Locate the cell with the specified text and output its [X, Y] center coordinate. 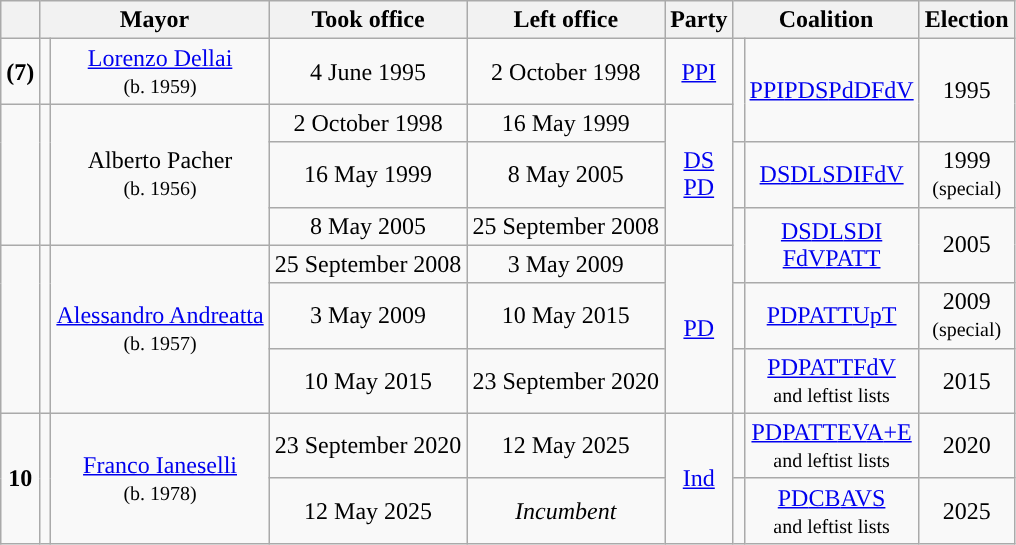
Ind [699, 478]
1999(special) [966, 174]
2020 [966, 446]
4 June 1995 [368, 72]
DSDLSDIFdVPATT [832, 245]
Election [966, 20]
Left office [566, 20]
Coalition [826, 20]
Incumbent [566, 510]
Party [699, 20]
2015 [966, 380]
PDPATTUpT [832, 316]
Alessandro Andreatta(b. 1957) [160, 329]
10 [20, 478]
DSPD [699, 174]
(7) [20, 72]
2005 [966, 245]
DSDLSDIFdV [832, 174]
PPI [699, 72]
1995 [966, 90]
2025 [966, 510]
PDPATTFdVand leftist lists [832, 380]
PPIPDSPdDFdV [832, 90]
Lorenzo Dellai(b. 1959) [160, 72]
Franco Ianeselli(b. 1978) [160, 478]
2009(special) [966, 316]
Mayor [154, 20]
PD [699, 329]
PDPATTEVA+Eand leftist lists [832, 446]
Alberto Pacher(b. 1956) [160, 174]
Took office [368, 20]
PDCBAVSand leftist lists [832, 510]
